From the cell containing the given text, extract its center point as [X, Y] coordinate. 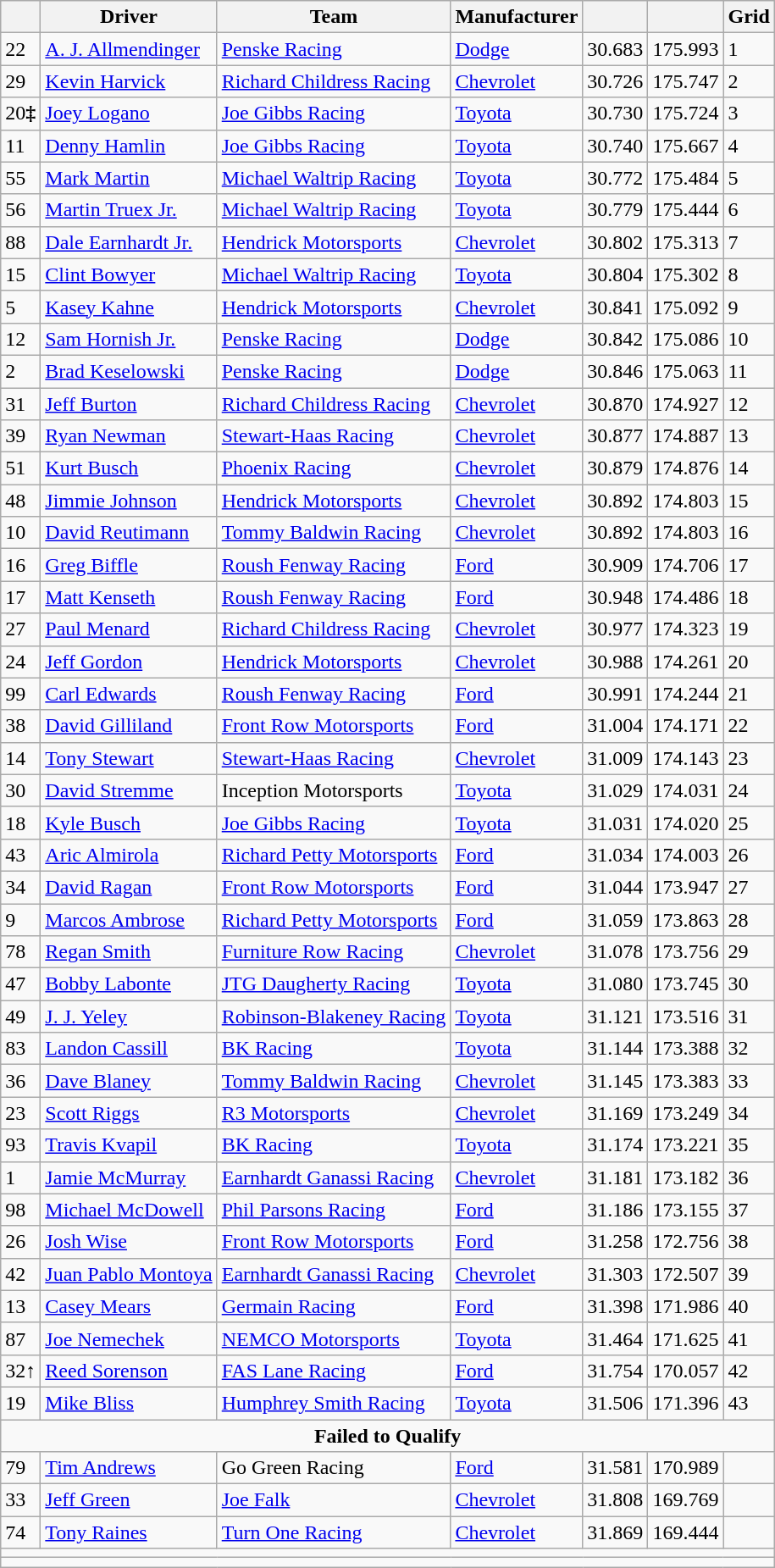
98 [20, 1210]
174.927 [686, 404]
Tim Andrews [129, 1468]
31.034 [615, 855]
30.879 [615, 468]
JTG Daugherty Racing [334, 984]
31.031 [615, 823]
Scott Riggs [129, 1113]
Jeff Gordon [129, 662]
30.948 [615, 597]
31.181 [615, 1177]
31.398 [615, 1306]
Juan Pablo Montoya [129, 1274]
Joe Falk [334, 1500]
30.802 [615, 242]
32↑ [20, 1371]
30.804 [615, 274]
174.323 [686, 629]
171.625 [686, 1338]
David Gilliland [129, 726]
Phoenix Racing [334, 468]
Casey Mears [129, 1306]
174.261 [686, 662]
174.887 [686, 436]
30.988 [615, 662]
Greg Biffle [129, 565]
6 [749, 210]
173.756 [686, 952]
Ryan Newman [129, 436]
169.769 [686, 1500]
40 [749, 1306]
20 [749, 662]
170.989 [686, 1468]
30.909 [615, 565]
3 [749, 114]
175.444 [686, 210]
Team [334, 17]
30.683 [615, 49]
173.947 [686, 887]
Kyle Busch [129, 823]
4 [749, 146]
31.078 [615, 952]
Mike Bliss [129, 1403]
174.876 [686, 468]
Denny Hamlin [129, 146]
175.063 [686, 371]
Humphrey Smith Racing [334, 1403]
30.841 [615, 307]
31.004 [615, 726]
Matt Kenseth [129, 597]
David Reutimann [129, 533]
31.059 [615, 919]
Jamie McMurray [129, 1177]
173.745 [686, 984]
28 [749, 919]
30.870 [615, 404]
175.313 [686, 242]
49 [20, 1017]
FAS Lane Racing [334, 1371]
Kevin Harvick [129, 81]
175.092 [686, 307]
Kasey Kahne [129, 307]
Josh Wise [129, 1242]
173.221 [686, 1145]
173.155 [686, 1210]
174.171 [686, 726]
74 [20, 1532]
30.877 [615, 436]
30.977 [615, 629]
Bobby Labonte [129, 984]
31.258 [615, 1242]
169.444 [686, 1532]
A. J. Allmendinger [129, 49]
31.174 [615, 1145]
Jimmie Johnson [129, 501]
48 [20, 501]
Regan Smith [129, 952]
35 [749, 1145]
30.842 [615, 339]
Martin Truex Jr. [129, 210]
175.302 [686, 274]
88 [20, 242]
79 [20, 1468]
170.057 [686, 1371]
41 [749, 1338]
21 [749, 694]
37 [749, 1210]
175.724 [686, 114]
31.303 [615, 1274]
Brad Keselowski [129, 371]
Driver [129, 17]
174.020 [686, 823]
Reed Sorenson [129, 1371]
30.730 [615, 114]
Failed to Qualify [388, 1436]
Aric Almirola [129, 855]
31.009 [615, 758]
31.169 [615, 1113]
Travis Kvapil [129, 1145]
Joe Nemechek [129, 1338]
56 [20, 210]
173.516 [686, 1017]
30.779 [615, 210]
174.143 [686, 758]
174.244 [686, 694]
David Ragan [129, 887]
Go Green Racing [334, 1468]
Turn One Racing [334, 1532]
31.044 [615, 887]
Germain Racing [334, 1306]
30.772 [615, 178]
20‡ [20, 114]
Marcos Ambrose [129, 919]
30.846 [615, 371]
8 [749, 274]
55 [20, 178]
25 [749, 823]
Robinson-Blakeney Racing [334, 1017]
83 [20, 1049]
Clint Bowyer [129, 274]
J. J. Yeley [129, 1017]
7 [749, 242]
Phil Parsons Racing [334, 1210]
173.383 [686, 1081]
171.986 [686, 1306]
174.031 [686, 790]
Jeff Burton [129, 404]
173.388 [686, 1049]
Michael McDowell [129, 1210]
Mark Martin [129, 178]
173.182 [686, 1177]
32 [749, 1049]
David Stremme [129, 790]
Inception Motorsports [334, 790]
175.993 [686, 49]
175.667 [686, 146]
31.464 [615, 1338]
172.507 [686, 1274]
31.754 [615, 1371]
173.249 [686, 1113]
Carl Edwards [129, 694]
175.484 [686, 178]
31.506 [615, 1403]
30.740 [615, 146]
99 [20, 694]
Tony Stewart [129, 758]
Paul Menard [129, 629]
93 [20, 1145]
47 [20, 984]
Joey Logano [129, 114]
175.086 [686, 339]
174.486 [686, 597]
31.121 [615, 1017]
Manufacturer [517, 17]
87 [20, 1338]
Furniture Row Racing [334, 952]
NEMCO Motorsports [334, 1338]
Dave Blaney [129, 1081]
31.186 [615, 1210]
78 [20, 952]
Jeff Green [129, 1500]
174.706 [686, 565]
30.726 [615, 81]
Dale Earnhardt Jr. [129, 242]
171.396 [686, 1403]
175.747 [686, 81]
31.581 [615, 1468]
Landon Cassill [129, 1049]
Sam Hornish Jr. [129, 339]
31.145 [615, 1081]
51 [20, 468]
Grid [749, 17]
31.029 [615, 790]
174.003 [686, 855]
31.808 [615, 1500]
31.869 [615, 1532]
30.991 [615, 694]
172.756 [686, 1242]
Kurt Busch [129, 468]
173.863 [686, 919]
31.080 [615, 984]
31.144 [615, 1049]
R3 Motorsports [334, 1113]
Tony Raines [129, 1532]
